Return [x, y] of the center of cell containing provided text 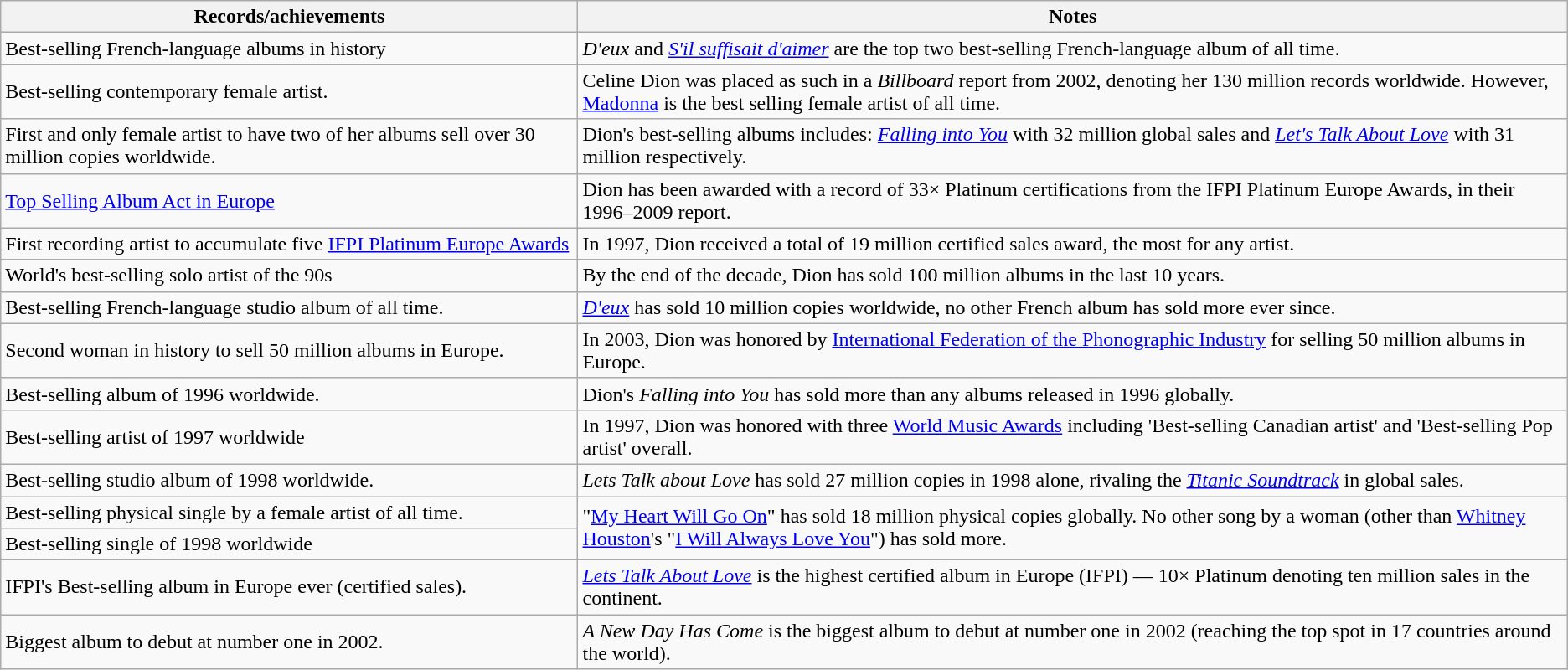
By the end of the decade, Dion has sold 100 million albums in the last 10 years. [1072, 276]
Second woman in history to sell 50 million albums in Europe. [290, 350]
Dion's best-selling albums includes: Falling into You with 32 million global sales and Let's Talk About Love with 31 million respectively. [1072, 146]
Best-selling French-language studio album of all time. [290, 307]
In 1997, Dion received a total of 19 million certified sales award, the most for any artist. [1072, 244]
A New Day Has Come is the biggest album to debut at number one in 2002 (reaching the top spot in 17 countries around the world). [1072, 642]
First recording artist to accumulate five IFPI Platinum Europe Awards [290, 244]
Best-selling single of 1998 worldwide [290, 544]
Notes [1072, 17]
IFPI's Best-selling album in Europe ever (certified sales). [290, 588]
In 1997, Dion was honored with three World Music Awards including 'Best-selling Canadian artist' and 'Best-selling Pop artist' overall. [1072, 437]
D'eux and S'il suffisait d'aimer are the top two best-selling French-language album of all time. [1072, 49]
Best-selling artist of 1997 worldwide [290, 437]
Lets Talk about Love has sold 27 million copies in 1998 alone, rivaling the Titanic Soundtrack in global sales. [1072, 480]
Biggest album to debut at number one in 2002. [290, 642]
World's best-selling solo artist of the 90s [290, 276]
Best-selling physical single by a female artist of all time. [290, 512]
Dion's Falling into You has sold more than any albums released in 1996 globally. [1072, 394]
Best-selling French-language albums in history [290, 49]
Dion has been awarded with a record of 33× Platinum certifications from the IFPI Platinum Europe Awards, in their 1996–2009 report. [1072, 201]
Best-selling studio album of 1998 worldwide. [290, 480]
D'eux has sold 10 million copies worldwide, no other French album has sold more ever since. [1072, 307]
In 2003, Dion was honored by International Federation of the Phonographic Industry for selling 50 million albums in Europe. [1072, 350]
Best-selling album of 1996 worldwide. [290, 394]
First and only female artist to have two of her albums sell over 30 million copies worldwide. [290, 146]
Top Selling Album Act in Europe [290, 201]
Lets Talk About Love is the highest certified album in Europe (IFPI) — 10× Platinum denoting ten million sales in the continent. [1072, 588]
Records/achievements [290, 17]
Best-selling contemporary female artist. [290, 92]
